Scan for the cell matching the given text and deliver its [X, Y] coordinate at center. 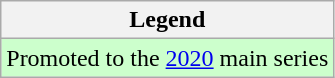
Legend [168, 20]
Promoted to the 2020 main series [168, 58]
